Provide the [x, y] coordinate of the cell's center where the given text is located.  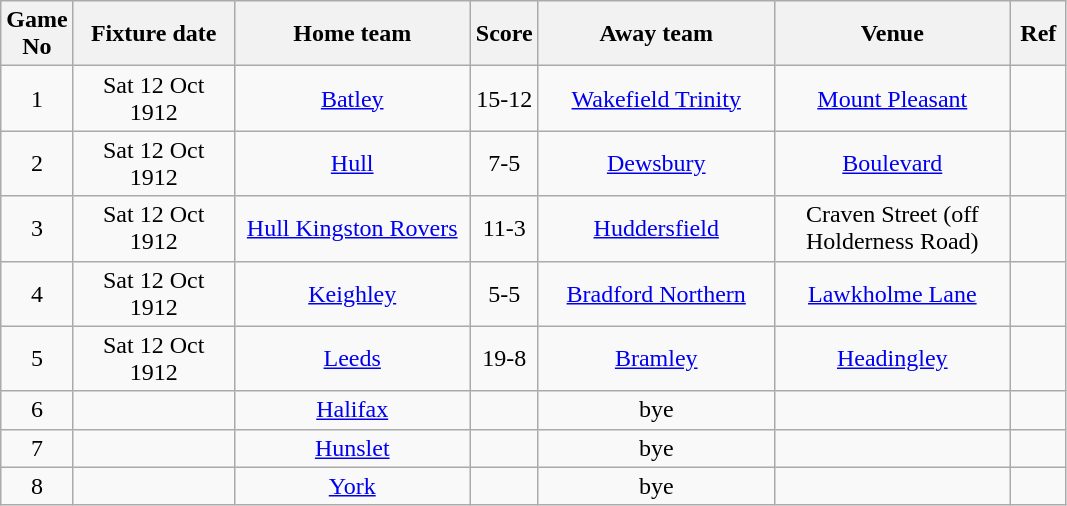
Fixture date [154, 34]
Hunslet [352, 448]
Keighley [352, 294]
Mount Pleasant [892, 98]
1 [37, 98]
Bradford Northern [656, 294]
Hull Kingston Rovers [352, 228]
4 [37, 294]
Huddersfield [656, 228]
6 [37, 410]
Leeds [352, 358]
Lawkholme Lane [892, 294]
2 [37, 164]
Boulevard [892, 164]
8 [37, 486]
19-8 [504, 358]
7 [37, 448]
Dewsbury [656, 164]
Halifax [352, 410]
Away team [656, 34]
15-12 [504, 98]
Wakefield Trinity [656, 98]
Hull [352, 164]
York [352, 486]
Headingley [892, 358]
Bramley [656, 358]
3 [37, 228]
5-5 [504, 294]
7-5 [504, 164]
Batley [352, 98]
Craven Street (off Holderness Road) [892, 228]
11-3 [504, 228]
Score [504, 34]
Home team [352, 34]
Venue [892, 34]
Game No [37, 34]
Ref [1038, 34]
5 [37, 358]
